Output the [X, Y] coordinate of the center of the cell containing the given text.  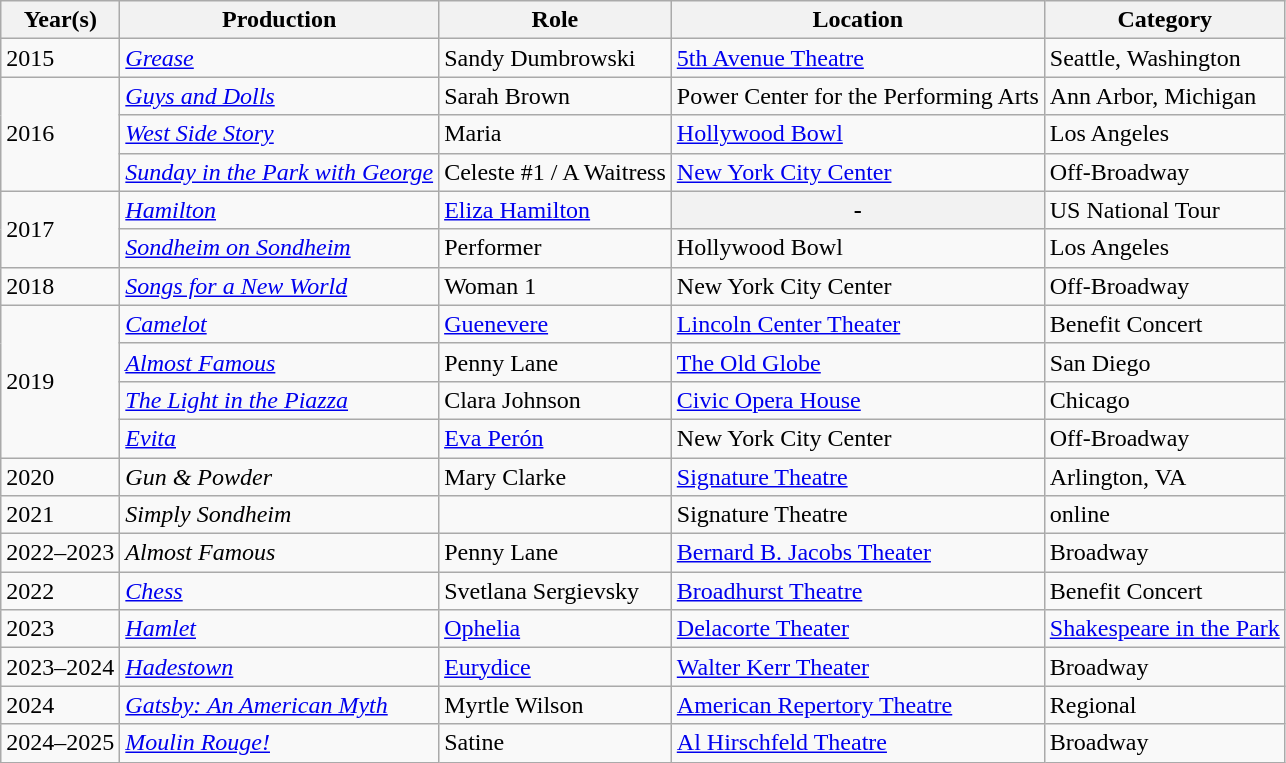
5th Avenue Theatre [858, 58]
2015 [60, 58]
2023–2024 [60, 667]
Chicago [1164, 400]
2019 [60, 381]
The Light in the Piazza [280, 400]
Satine [556, 743]
2023 [60, 629]
Gatsby: An American Myth [280, 705]
Maria [556, 134]
Sandy Dumbrowski [556, 58]
Role [556, 20]
2024 [60, 705]
Chess [280, 591]
Guys and Dolls [280, 96]
Category [1164, 20]
2018 [60, 286]
Lincoln Center Theater [858, 324]
Power Center for the Performing Arts [858, 96]
San Diego [1164, 362]
Gun & Powder [280, 477]
Simply Sondheim [280, 515]
- [858, 210]
Eurydice [556, 667]
Myrtle Wilson [556, 705]
West Side Story [280, 134]
Hadestown [280, 667]
Guenevere [556, 324]
Ophelia [556, 629]
Eliza Hamilton [556, 210]
Celeste #1 / A Waitress [556, 172]
Seattle, Washington [1164, 58]
Arlington, VA [1164, 477]
Civic Opera House [858, 400]
Hamilton [280, 210]
2024–2025 [60, 743]
2022 [60, 591]
Delacorte Theater [858, 629]
Songs for a New World [280, 286]
Eva Perón [556, 438]
online [1164, 515]
Location [858, 20]
Mary Clarke [556, 477]
Walter Kerr Theater [858, 667]
Clara Johnson [556, 400]
Bernard B. Jacobs Theater [858, 553]
Svetlana Sergievsky [556, 591]
American Repertory Theatre [858, 705]
Performer [556, 248]
Evita [280, 438]
Al Hirschfeld Theatre [858, 743]
The Old Globe [858, 362]
Ann Arbor, Michigan [1164, 96]
2020 [60, 477]
Woman 1 [556, 286]
US National Tour [1164, 210]
2016 [60, 134]
Shakespeare in the Park [1164, 629]
Regional [1164, 705]
Sarah Brown [556, 96]
Sunday in the Park with George [280, 172]
Grease [280, 58]
Moulin Rouge! [280, 743]
Year(s) [60, 20]
2021 [60, 515]
2017 [60, 229]
Sondheim on Sondheim [280, 248]
Broadhurst Theatre [858, 591]
2022–2023 [60, 553]
Camelot [280, 324]
Production [280, 20]
Hamlet [280, 629]
